For the text-containing cell, return its midpoint in [x, y] coordinate format. 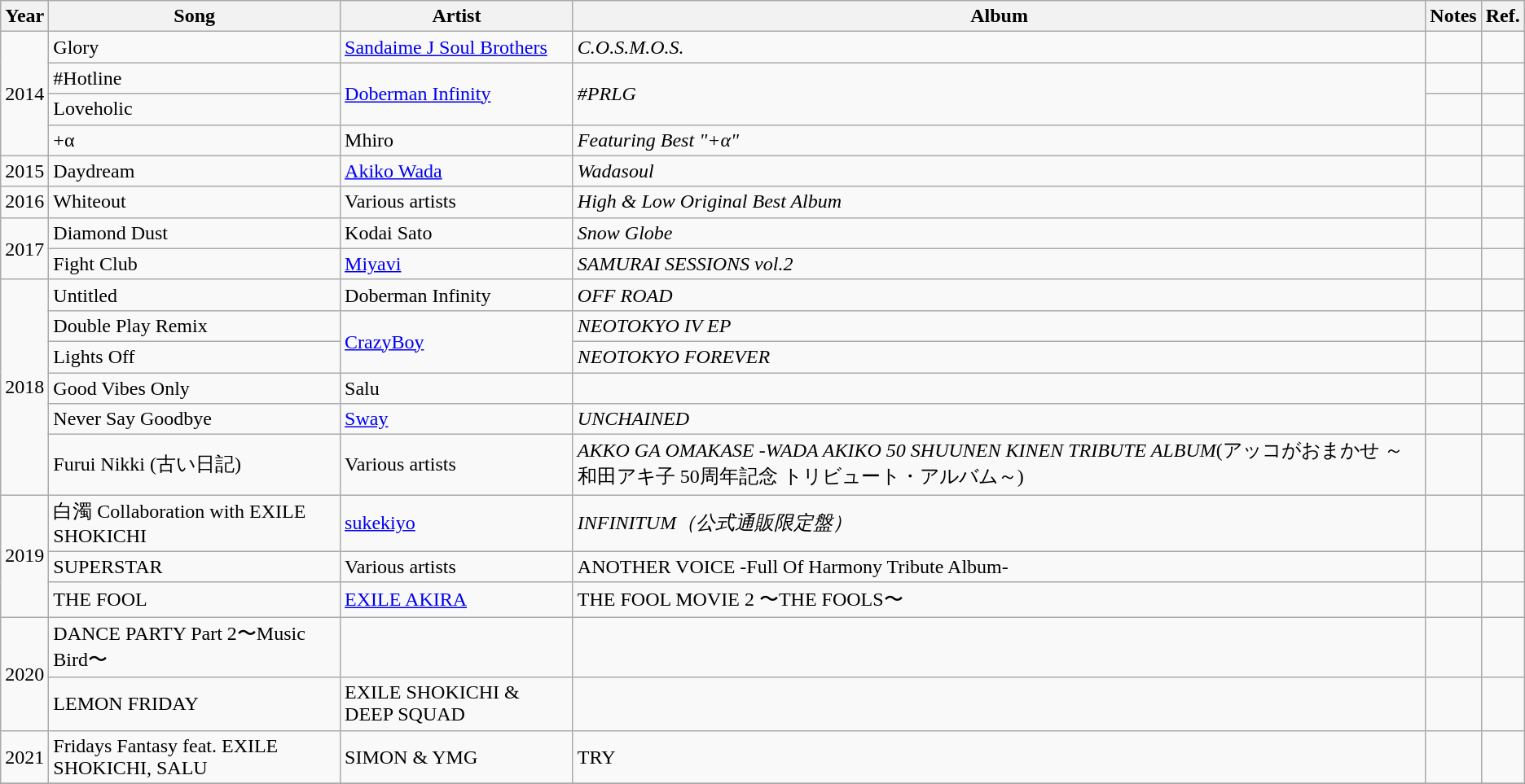
Album [999, 16]
TRY [999, 757]
Untitled [195, 295]
Miyavi [457, 264]
LEMON FRIDAY [195, 703]
ANOTHER VOICE -Full Of Harmony Tribute Album- [999, 567]
EXILE SHOKICHI & DEEP SQUAD [457, 703]
Snow Globe [999, 233]
Notes [1453, 16]
Good Vibes Only [195, 388]
Furui Nikki (古い日記) [195, 465]
SUPERSTAR [195, 567]
CrazyBoy [457, 341]
2021 [24, 757]
+α [195, 140]
Double Play Remix [195, 326]
2018 [24, 387]
NEOTOKYO IV EP [999, 326]
DANCE PARTY Part 2〜Music Bird〜 [195, 647]
Year [24, 16]
C.O.S.M.O.S. [999, 47]
2020 [24, 674]
Ref. [1502, 16]
AKKO GA OMAKASE -WADA AKIKO 50 SHUUNEN KINEN TRIBUTE ALBUM(アッコがおまかせ ～和田アキ子 50周年記念 トリビュート・アルバム～) [999, 465]
NEOTOKYO FOREVER [999, 357]
Song [195, 16]
白濁 Collaboration with EXILE SHOKICHI [195, 523]
Salu [457, 388]
UNCHAINED [999, 419]
Fight Club [195, 264]
Lights Off [195, 357]
High & Low Original Best Album [999, 202]
Akiko Wada [457, 171]
THE FOOL [195, 599]
Featuring Best "+α" [999, 140]
Wadasoul [999, 171]
2015 [24, 171]
#PRLG [999, 94]
Daydream [195, 171]
2017 [24, 248]
Sandaime J Soul Brothers [457, 47]
OFF ROAD [999, 295]
Loveholic [195, 109]
2019 [24, 556]
Never Say Goodbye [195, 419]
Glory [195, 47]
Diamond Dust [195, 233]
2014 [24, 94]
SAMURAI SESSIONS vol.2 [999, 264]
Kodai Sato [457, 233]
sukekiyo [457, 523]
Mhiro [457, 140]
Fridays Fantasy feat. EXILE SHOKICHI, SALU [195, 757]
Sway [457, 419]
EXILE AKIRA [457, 599]
2016 [24, 202]
INFINITUM（公式通販限定盤） [999, 523]
SIMON & YMG [457, 757]
THE FOOL MOVIE 2 〜THE FOOLS〜 [999, 599]
Artist [457, 16]
Whiteout [195, 202]
#Hotline [195, 78]
